Output the (X, Y) coordinate of the center of the cell containing the given text.  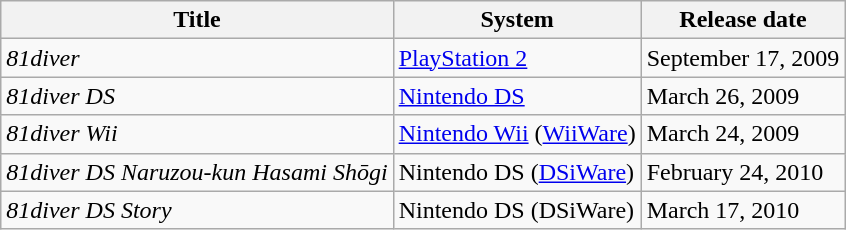
March 17, 2010 (743, 210)
Nintendo DS (517, 96)
Release date (743, 20)
Title (197, 20)
September 17, 2009 (743, 58)
81diver DS Story (197, 210)
81diver DS Naruzou-kun Hasami Shōgi (197, 172)
Nintendo Wii (WiiWare) (517, 134)
81diver DS (197, 96)
March 26, 2009 (743, 96)
System (517, 20)
March 24, 2009 (743, 134)
81diver Wii (197, 134)
81diver (197, 58)
PlayStation 2 (517, 58)
February 24, 2010 (743, 172)
